Return the (x, y) coordinate for the center point of the cell that contains the specified text.  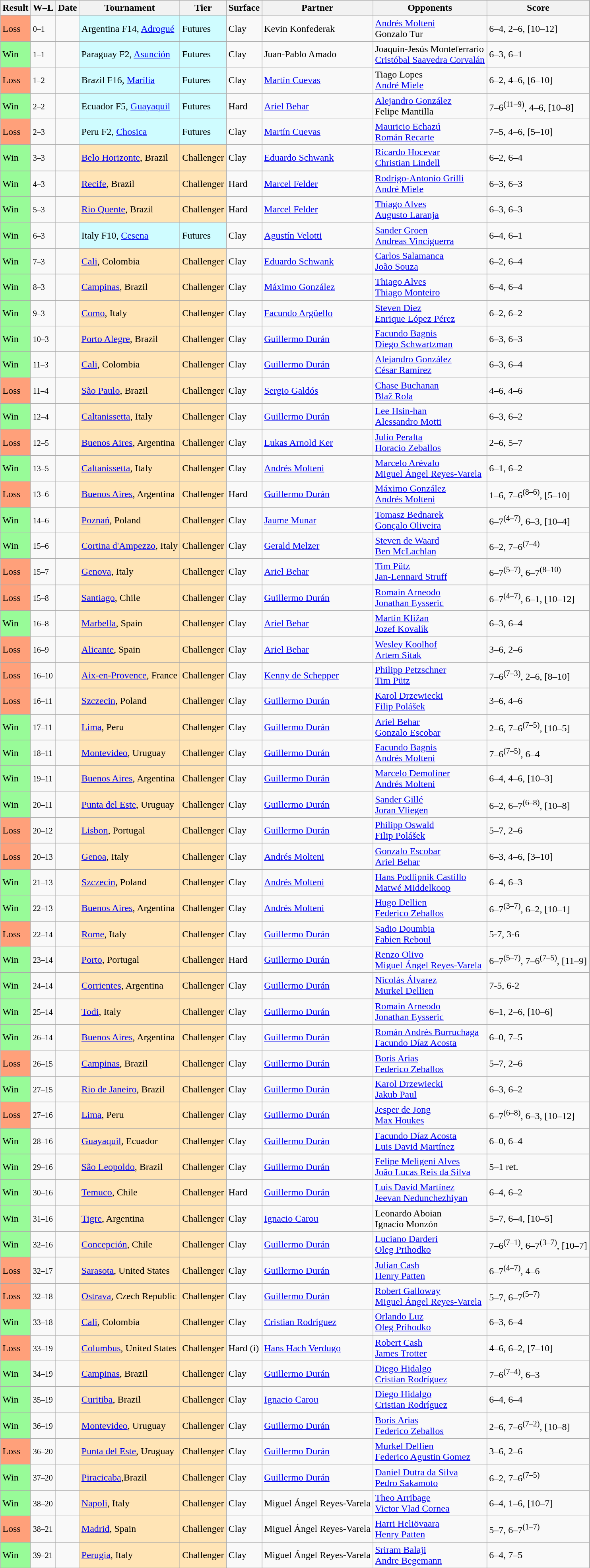
Luciano Darderi Oleg Prihodko (430, 1245)
6–2, 4–6, [6–10] (538, 80)
6–4, 1–6, [10–7] (538, 1503)
26–15 (43, 1063)
Rodrigo-Antonio Grilli André Miele (430, 184)
Philipp Oswald Filip Polášek (430, 830)
Tier (203, 8)
Madrid, Spain (130, 1529)
Steven Diez Enrique López Pérez (430, 313)
7–6(7–1), 6–7(3–7), [10–7] (538, 1245)
34–19 (43, 1374)
35–19 (43, 1400)
Napoli, Italy (130, 1503)
Belo Horizonte, Brazil (130, 157)
3–3 (43, 157)
32–17 (43, 1270)
Karol Drzewiecki Filip Polášek (430, 701)
Hans Hach Verdugo (317, 1348)
Kenny de Schepper (317, 675)
7-5, 6-2 (538, 985)
Nicolás Álvarez Murkel Dellien (430, 985)
Agustín Velotti (317, 235)
Guayaquil, Ecuador (130, 1141)
29–16 (43, 1167)
2–6, 7–6(7–2), [10–8] (538, 1425)
6–7(4–7), 6–1, [10–12] (538, 597)
6–7(5–7), 6–7(8–10) (538, 572)
17–11 (43, 727)
Date (68, 8)
Joaquín-Jesús Monteferrario Cristóbal Saavedra Corvalán (430, 54)
Todi, Italy (130, 1012)
Andrés Molteni Gonzalo Tur (430, 29)
6–4, 7–5 (538, 1555)
Sergio Galdós (317, 391)
8–3 (43, 287)
Thiago Alves Augusto Laranja (430, 209)
Julio Peralta Horacio Zeballos (430, 442)
13–6 (43, 494)
Alejandro González Felipe Mantilla (430, 106)
20–12 (43, 830)
Lee Hsin-han Alessandro Motti (430, 417)
Lukas Arnold Ker (317, 442)
Daniel Dutra da Silva Pedro Sakamoto (430, 1477)
Tigre, Argentina (130, 1218)
4–6, 4–6 (538, 391)
31–16 (43, 1218)
Alicante, Spain (130, 649)
São Paulo, Brazil (130, 391)
Italy F10, Cesena (130, 235)
Theo Arribage Victor Vlad Cornea (430, 1503)
5–7, 6–7(5–7) (538, 1296)
Martin Kližan Jozef Kovalík (430, 624)
Marcelo Demoliner Andrés Molteni (430, 779)
Corrientes, Argentina (130, 985)
13–5 (43, 468)
21–13 (43, 882)
Sarasota, United States (130, 1270)
16–11 (43, 701)
1–6, 7–6(8–6), [5–10] (538, 494)
Juan-Pablo Amado (317, 54)
6–7(4–7), 4–6 (538, 1270)
2–6, 5–7 (538, 442)
Piracicaba,Brazil (130, 1477)
Chase Buchanan Blaž Rola (430, 391)
Partner (317, 8)
Orlando Luz Oleg Prihodko (430, 1322)
Máximo González (317, 287)
6–0, 7–5 (538, 1037)
Karol Drzewiecki Jakub Paul (430, 1089)
33–19 (43, 1348)
Facundo Bagnis Diego Schwartzman (430, 339)
10–3 (43, 339)
Harri Heliövaara Henry Patten (430, 1529)
6–7(3–7), 6–2, [10–1] (538, 908)
0–1 (43, 29)
6–4, 2–6, [10–12] (538, 29)
Rio Quente, Brazil (130, 209)
12–5 (43, 442)
Curitiba, Brazil (130, 1400)
Lisbon, Portugal (130, 830)
Steven de Waard Ben McLachlan (430, 546)
6–2, 7–6(7–4) (538, 546)
6–3, 4–6, [3–10] (538, 857)
6–7(6–8), 6–3, [10–12] (538, 1115)
Como, Italy (130, 313)
Tomasz Bednarek Gonçalo Oliveira (430, 520)
Carlos Salamanca João Souza (430, 261)
4–6, 6–2, [7–10] (538, 1348)
Renzo Olivo Miguel Ángel Reyes-Varela (430, 960)
Argentina F14, Adrogué (130, 29)
Sriram Balaji Andre Begemann (430, 1555)
Murkel Dellien Federico Agustin Gomez (430, 1451)
11–4 (43, 391)
Rome, Italy (130, 934)
Jaume Munar (317, 520)
Aix-en-Provence, France (130, 675)
7–6(7–3), 2–6, [8–10] (538, 675)
Mauricio Echazú Román Recarte (430, 132)
W–L (43, 8)
7–6(11–9), 4–6, [10–8] (538, 106)
Genoa, Italy (130, 857)
Marbella, Spain (130, 624)
Columbus, United States (130, 1348)
Julian Cash Henry Patten (430, 1270)
6–4, 6–2 (538, 1193)
20–11 (43, 805)
Concepción, Chile (130, 1245)
Sander Groen Andreas Vinciguerra (430, 235)
2–6, 7–6(7–5), [10–5] (538, 727)
Score (538, 8)
23–14 (43, 960)
20–13 (43, 857)
Thiago Alves Thiago Monteiro (430, 287)
Gonzalo Escobar Ariel Behar (430, 857)
Facundo Bagnis Andrés Molteni (430, 753)
7–6(7–5), 6–4 (538, 753)
37–20 (43, 1477)
26–14 (43, 1037)
19–11 (43, 779)
11–3 (43, 365)
27–15 (43, 1089)
25–14 (43, 1012)
6–7(5–7), 7–6(7–5), [11–9] (538, 960)
6–3 (43, 235)
Philipp Petzschner Tim Pütz (430, 675)
Kevin Konfederak (317, 29)
33–18 (43, 1322)
São Leopoldo, Brazil (130, 1167)
15–8 (43, 597)
Rio de Janeiro, Brazil (130, 1089)
Result (16, 8)
16–9 (43, 649)
28–16 (43, 1141)
38–20 (43, 1503)
1–1 (43, 54)
16–10 (43, 675)
7–6(7–4), 6–3 (538, 1374)
Poznań, Poland (130, 520)
6–4, 6–3 (538, 882)
Wesley Koolhof Artem Sitak (430, 649)
Hugo Dellien Federico Zeballos (430, 908)
22–13 (43, 908)
27–16 (43, 1115)
Román Andrés Burruchaga Facundo Díaz Acosta (430, 1037)
2–2 (43, 106)
Ariel Behar Gonzalo Escobar (430, 727)
Alejandro González César Ramírez (430, 365)
38–21 (43, 1529)
24–14 (43, 985)
Santiago, Chile (130, 597)
Ricardo Hocevar Christian Lindell (430, 157)
4–3 (43, 184)
Cristian Rodríguez (317, 1322)
6–2, 6–2 (538, 313)
6–2, 7–6(7–5) (538, 1477)
32–16 (43, 1245)
Máximo González Andrés Molteni (430, 494)
6–2, 6–7(6–8), [10–8] (538, 805)
5–1 ret. (538, 1167)
Tournament (130, 8)
Sadio Doumbia Fabien Reboul (430, 934)
Paraguay F2, Asunción (130, 54)
Porto Alegre, Brazil (130, 339)
Hans Podlipnik Castillo Matwé Middelkoop (430, 882)
Sander Gillé Joran Vliegen (430, 805)
Cortina d'Ampezzo, Italy (130, 546)
14–6 (43, 520)
Opponents (430, 8)
Marcelo Arévalo Miguel Ángel Reyes-Varela (430, 468)
6–1, 6–2 (538, 468)
Temuco, Chile (130, 1193)
6–0, 6–4 (538, 1141)
Ostrava, Czech Republic (130, 1296)
6–1, 2–6, [10–6] (538, 1012)
Surface (244, 8)
Ecuador F5, Guayaquil (130, 106)
Gerald Melzer (317, 546)
Peru F2, Chosica (130, 132)
5–7, 6–4, [10–5] (538, 1218)
5–3 (43, 209)
6–7(4–7), 6–3, [10–4] (538, 520)
Robert Galloway Miguel Ángel Reyes-Varela (430, 1296)
16–8 (43, 624)
18–11 (43, 753)
15–7 (43, 572)
Facundo Díaz Acosta Luis David Martínez (430, 1141)
Robert Cash James Trotter (430, 1348)
Tiago Lopes André Miele (430, 80)
Brazil F16, Marília (130, 80)
Recife, Brazil (130, 184)
Genova, Italy (130, 572)
Porto, Portugal (130, 960)
6–4, 6–1 (538, 235)
Tim Pütz Jan-Lennard Struff (430, 572)
36–20 (43, 1451)
5-7, 3-6 (538, 934)
3–6, 4–6 (538, 701)
6–3, 6–1 (538, 54)
Facundo Argüello (317, 313)
5–7, 6–7(1–7) (538, 1529)
32–18 (43, 1296)
30–16 (43, 1193)
2–3 (43, 132)
Perugia, Italy (130, 1555)
Hard (i) (244, 1348)
6–4, 4–6, [10–3] (538, 779)
36–19 (43, 1425)
Leonardo Aboian Ignacio Monzón (430, 1218)
39–21 (43, 1555)
Luis David Martínez Jeevan Nedunchezhiyan (430, 1193)
Jesper de Jong Max Houkes (430, 1115)
12–4 (43, 417)
9–3 (43, 313)
22–14 (43, 934)
1–2 (43, 80)
7–5, 4–6, [5–10] (538, 132)
Felipe Meligeni Alves João Lucas Reis da Silva (430, 1167)
7–3 (43, 261)
15–6 (43, 546)
